Pinpoint the cell where the given text exists, returning its [x, y] midpoint coordinate. 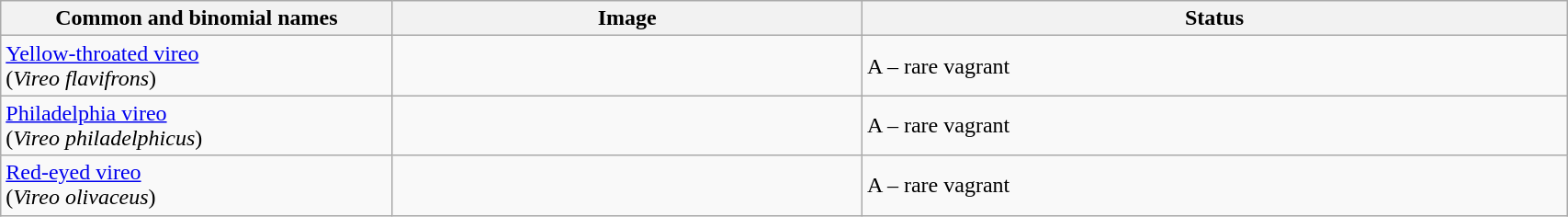
Red-eyed vireo(Vireo olivaceus) [197, 186]
Status [1214, 18]
Yellow-throated vireo(Vireo flavifrons) [197, 66]
Common and binomial names [197, 18]
Philadelphia vireo(Vireo philadelphicus) [197, 125]
Image [626, 18]
